For the text-containing cell, return its midpoint in (X, Y) coordinate format. 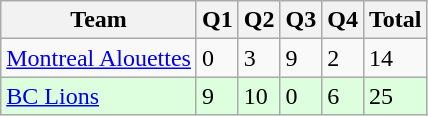
Team (99, 20)
Montreal Alouettes (99, 58)
Q4 (343, 20)
Q2 (259, 20)
10 (259, 96)
BC Lions (99, 96)
2 (343, 58)
Q3 (301, 20)
Q1 (217, 20)
3 (259, 58)
Total (395, 20)
14 (395, 58)
6 (343, 96)
25 (395, 96)
